Extract the (x, y) coordinate from the center of the cell holding the provided text.  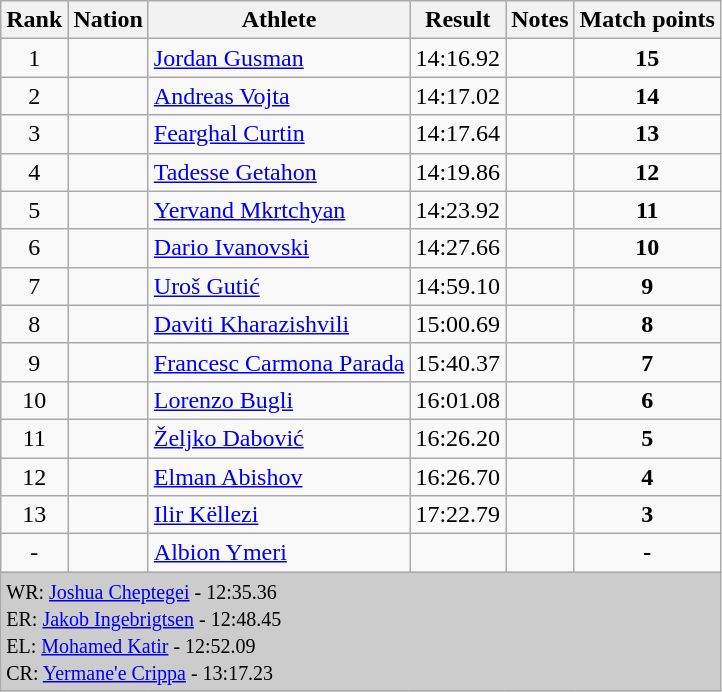
15:00.69 (458, 324)
15 (647, 58)
Athlete (279, 20)
Daviti Kharazishvili (279, 324)
2 (34, 96)
Rank (34, 20)
14:17.64 (458, 134)
Jordan Gusman (279, 58)
Notes (540, 20)
Tadesse Getahon (279, 172)
Lorenzo Bugli (279, 400)
Fearghal Curtin (279, 134)
Ilir Këllezi (279, 515)
Nation (108, 20)
15:40.37 (458, 362)
Result (458, 20)
Match points (647, 20)
Andreas Vojta (279, 96)
Dario Ivanovski (279, 248)
16:01.08 (458, 400)
17:22.79 (458, 515)
14:17.02 (458, 96)
Željko Dabović (279, 438)
14:23.92 (458, 210)
WR: Joshua Cheptegei - 12:35.36ER: Jakob Ingebrigtsen - 12:48.45EL: Mohamed Katir - 12:52.09CR: Yermane'e Crippa - 13:17.23 (361, 632)
Francesc Carmona Parada (279, 362)
16:26.70 (458, 477)
14:16.92 (458, 58)
Yervand Mkrtchyan (279, 210)
14 (647, 96)
1 (34, 58)
14:27.66 (458, 248)
14:19.86 (458, 172)
16:26.20 (458, 438)
14:59.10 (458, 286)
Elman Abishov (279, 477)
Albion Ymeri (279, 553)
Uroš Gutić (279, 286)
